For the text-containing cell, return its midpoint in (X, Y) coordinate format. 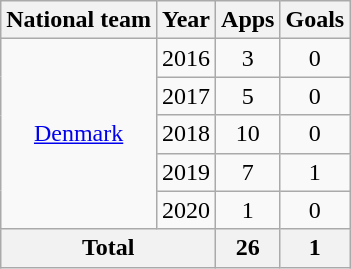
National team (79, 20)
Apps (248, 20)
2020 (186, 210)
2017 (186, 96)
3 (248, 58)
2019 (186, 172)
26 (248, 248)
Total (108, 248)
10 (248, 134)
2016 (186, 58)
2018 (186, 134)
Denmark (79, 134)
Goals (315, 20)
Year (186, 20)
5 (248, 96)
7 (248, 172)
